Return [X, Y] of the center of cell containing provided text 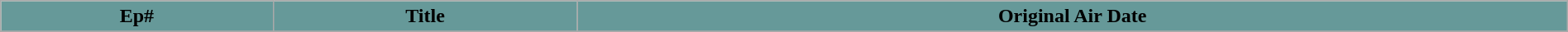
Title [425, 16]
Original Air Date [1072, 16]
Ep# [137, 16]
